Find where the given text appears and provide that cell's center as (x, y) coordinate. 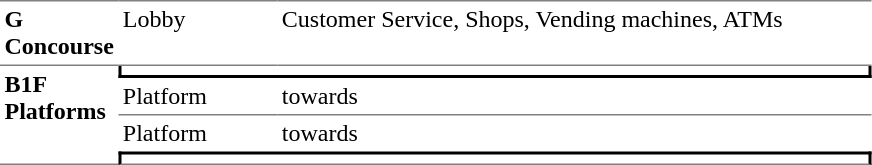
GConcourse (59, 33)
B1FPlatforms (59, 116)
Lobby (198, 33)
Customer Service, Shops, Vending machines, ATMs (574, 33)
